Search for the cell housing the specified text and yield its [X, Y] center coordinate. 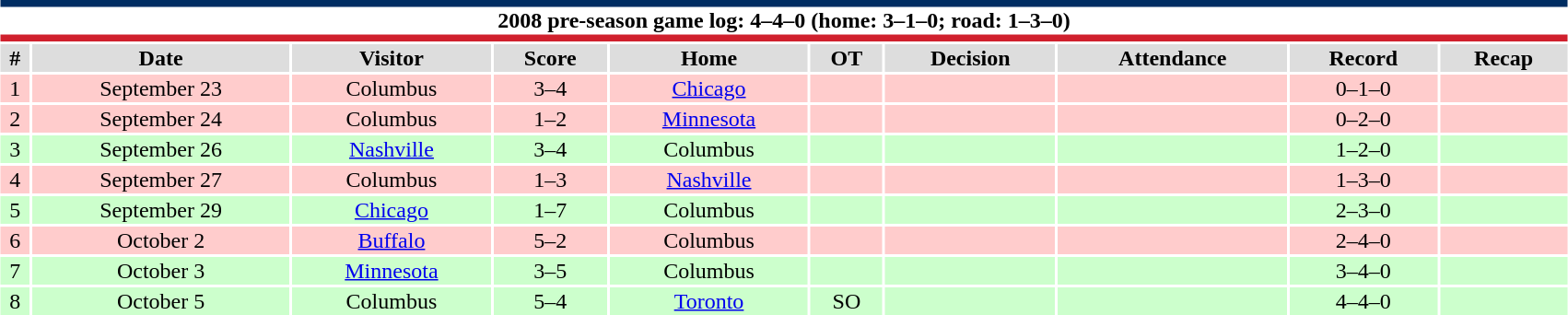
September 26 [161, 149]
3–4–0 [1363, 271]
2 [15, 119]
2008 pre-season game log: 4–4–0 (home: 3–1–0; road: 1–3–0) [784, 20]
8 [15, 301]
October 5 [161, 301]
2–4–0 [1363, 240]
0–1–0 [1363, 88]
OT [847, 58]
1–3–0 [1363, 180]
Date [161, 58]
Decision [971, 58]
October 3 [161, 271]
1–2–0 [1363, 149]
Home [709, 58]
3–5 [551, 271]
September 24 [161, 119]
0–2–0 [1363, 119]
1–2 [551, 119]
Score [551, 58]
September 23 [161, 88]
7 [15, 271]
Visitor [391, 58]
1–3 [551, 180]
1–7 [551, 210]
5 [15, 210]
# [15, 58]
Record [1363, 58]
4–4–0 [1363, 301]
SO [847, 301]
Buffalo [391, 240]
September 27 [161, 180]
September 29 [161, 210]
4 [15, 180]
3 [15, 149]
5–4 [551, 301]
2–3–0 [1363, 210]
1 [15, 88]
5–2 [551, 240]
6 [15, 240]
Attendance [1173, 58]
Toronto [709, 301]
Recap [1504, 58]
October 2 [161, 240]
